Locate the cell with the specified text and output its (X, Y) center coordinate. 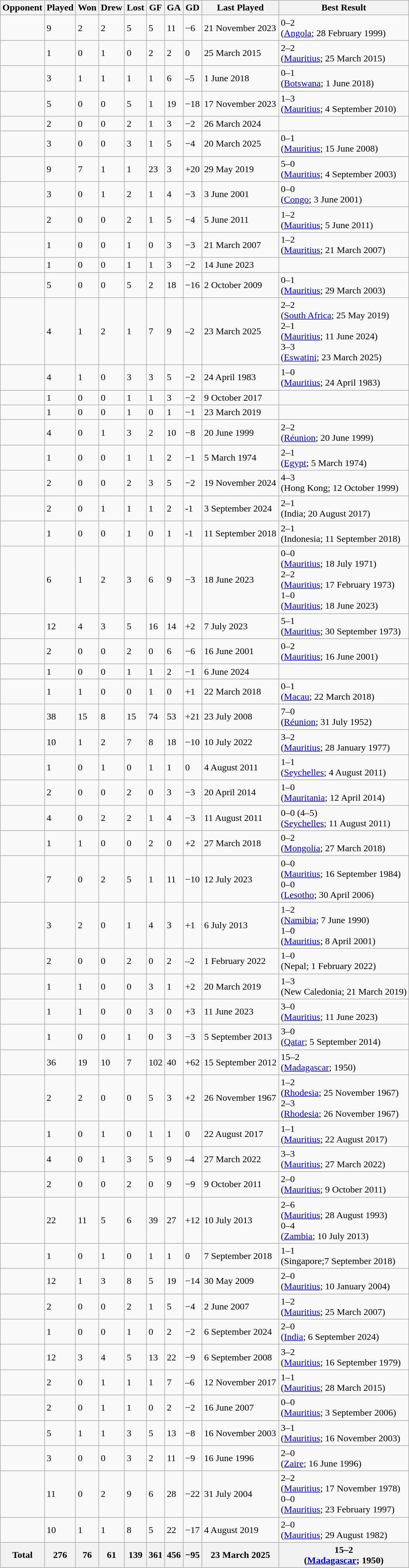
6 September 2024 (240, 1332)
4 August 2019 (240, 1530)
61 (112, 1555)
2–1 (India; 20 August 2017) (344, 508)
30 May 2009 (240, 1281)
0–0 (Congo; 3 June 2001) (344, 194)
1–2 (Rhodesia; 25 November 1967) 2–3 (Rhodesia; 26 November 1967) (344, 1098)
3–0 (Mauritius; 11 June 2023) (344, 1011)
22 March 2018 (240, 691)
20 April 2014 (240, 793)
276 (60, 1555)
−22 (193, 1494)
40 (174, 1062)
3–2 (Mauritius; 16 September 1979) (344, 1357)
1–1 (Seychelles; 4 August 2011) (344, 767)
1–0 (Nepal; 1 February 2022) (344, 961)
1–1 (Mauritius; 22 August 2017) (344, 1133)
2–0 (Mauritius; 29 August 1982) (344, 1530)
2–2 (Réunion; 20 June 1999) (344, 432)
20 March 2025 (240, 144)
−14 (193, 1281)
456 (174, 1555)
–4 (193, 1159)
7 September 2018 (240, 1256)
–6 (193, 1382)
11 June 2023 (240, 1011)
21 March 2007 (240, 245)
27 (174, 1221)
11 September 2018 (240, 533)
16 November 2003 (240, 1433)
−95 (193, 1555)
1–2 (Namibia; 7 June 1990) 1–0 (Mauritius; 8 April 2001) (344, 925)
5 March 1974 (240, 458)
5 September 2013 (240, 1037)
Total (23, 1555)
3–1 (Mauritius; 16 November 2003) (344, 1433)
2–0 (Zaire; 16 June 1996) (344, 1458)
0–1 (Macau; 22 March 2018) (344, 691)
53 (174, 717)
29 May 2019 (240, 169)
2–1 (Egypt; 5 March 1974) (344, 458)
0–1 (Mauritius; 29 March 2003) (344, 285)
31 July 2004 (240, 1494)
18 June 2023 (240, 580)
76 (87, 1555)
16 June 2007 (240, 1408)
16 June 2001 (240, 651)
23 March 2019 (240, 412)
2 June 2007 (240, 1307)
3–3 (Mauritius; 27 March 2022) (344, 1159)
1–2 (Mauritius; 21 March 2007) (344, 245)
1–0 (Mauritius; 24 April 1983) (344, 378)
27 March 2022 (240, 1159)
2–2 (South Africa; 25 May 2019) 2–1 (Mauritius; 11 June 2024) 3–3 (Eswatini; 23 March 2025) (344, 331)
5–0 (Mauritius; 4 September 2003) (344, 169)
38 (60, 717)
9 October 2011 (240, 1184)
139 (136, 1555)
102 (155, 1062)
Drew (112, 8)
0–2 (Mongolia; 27 March 2018) (344, 843)
1–1 (Mauritius; 28 March 2015) (344, 1382)
10 July 2013 (240, 1221)
Last Played (240, 8)
11 August 2011 (240, 818)
23 July 2008 (240, 717)
19 November 2024 (240, 483)
361 (155, 1555)
+21 (193, 717)
7–0 (Réunion; 31 July 1952) (344, 717)
1 June 2018 (240, 79)
3–2 (Mauritius; 28 January 1977) (344, 742)
10 July 2022 (240, 742)
6 July 2013 (240, 925)
4 August 2011 (240, 767)
GA (174, 8)
1–1 (Singapore;7 September 2018) (344, 1256)
15 September 2012 (240, 1062)
3–0 (Qatar; 5 September 2014) (344, 1037)
0–0 (Mauritius; 18 July 1971) 2–2 (Mauritius; 17 February 1973) 1–0 (Mauritius; 18 June 2023) (344, 580)
20 June 1999 (240, 432)
−17 (193, 1530)
0–2 (Mauritius; 16 June 2001) (344, 651)
+3 (193, 1011)
6 September 2008 (240, 1357)
26 November 1967 (240, 1098)
2 October 2009 (240, 285)
39 (155, 1221)
36 (60, 1062)
26 March 2024 (240, 124)
3 June 2001 (240, 194)
1–2 (Mauritius; 25 March 2007) (344, 1307)
–5 (193, 79)
+62 (193, 1062)
0–0 (4–5) (Seychelles; 11 August 2011) (344, 818)
Won (87, 8)
0–0 (Mauritius; 3 September 2006) (344, 1408)
2–1 (Indonesia; 11 September 2018) (344, 533)
74 (155, 717)
27 March 2018 (240, 843)
5–1 (Mauritius; 30 September 1973) (344, 626)
−18 (193, 103)
2–2 (Mauritius; 25 March 2015) (344, 53)
25 March 2015 (240, 53)
+20 (193, 169)
2–0 (Mauritius; 10 January 2004) (344, 1281)
6 June 2024 (240, 671)
1–0 (Mauritania; 12 April 2014) (344, 793)
22 August 2017 (240, 1133)
4–3 (Hong Kong; 12 October 1999) (344, 483)
17 November 2023 (240, 103)
1 February 2022 (240, 961)
9 October 2017 (240, 398)
12 July 2023 (240, 879)
+12 (193, 1221)
2–0 (Mauritius; 9 October 2011) (344, 1184)
0–0 (Mauritius; 16 September 1984) 0–0 (Lesotho; 30 April 2006) (344, 879)
16 (155, 626)
2–6 (Mauritius; 28 August 1993) 0–4 (Zambia; 10 July 2013) (344, 1221)
−16 (193, 285)
GD (193, 8)
Lost (136, 8)
0–2 (Angola; 28 February 1999) (344, 28)
0–1 (Mauritius; 15 June 2008) (344, 144)
14 June 2023 (240, 265)
28 (174, 1494)
5 June 2011 (240, 219)
3 September 2024 (240, 508)
16 June 1996 (240, 1458)
2–0 (India; 6 September 2024) (344, 1332)
Played (60, 8)
1–2 (Mauritius; 5 June 2011) (344, 219)
20 March 2019 (240, 987)
23 (155, 169)
0–1 (Botswana; 1 June 2018) (344, 79)
2–2 (Mauritius; 17 November 1978) 0–0 (Mauritius; 23 February 1997) (344, 1494)
12 November 2017 (240, 1382)
7 July 2023 (240, 626)
24 April 1983 (240, 378)
GF (155, 8)
1–3 (New Caledonia; 21 March 2019) (344, 987)
14 (174, 626)
1–3 (Mauritius; 4 September 2010) (344, 103)
Best Result (344, 8)
Opponent (23, 8)
21 November 2023 (240, 28)
